Locate the cell with the specified text and output its (x, y) center coordinate. 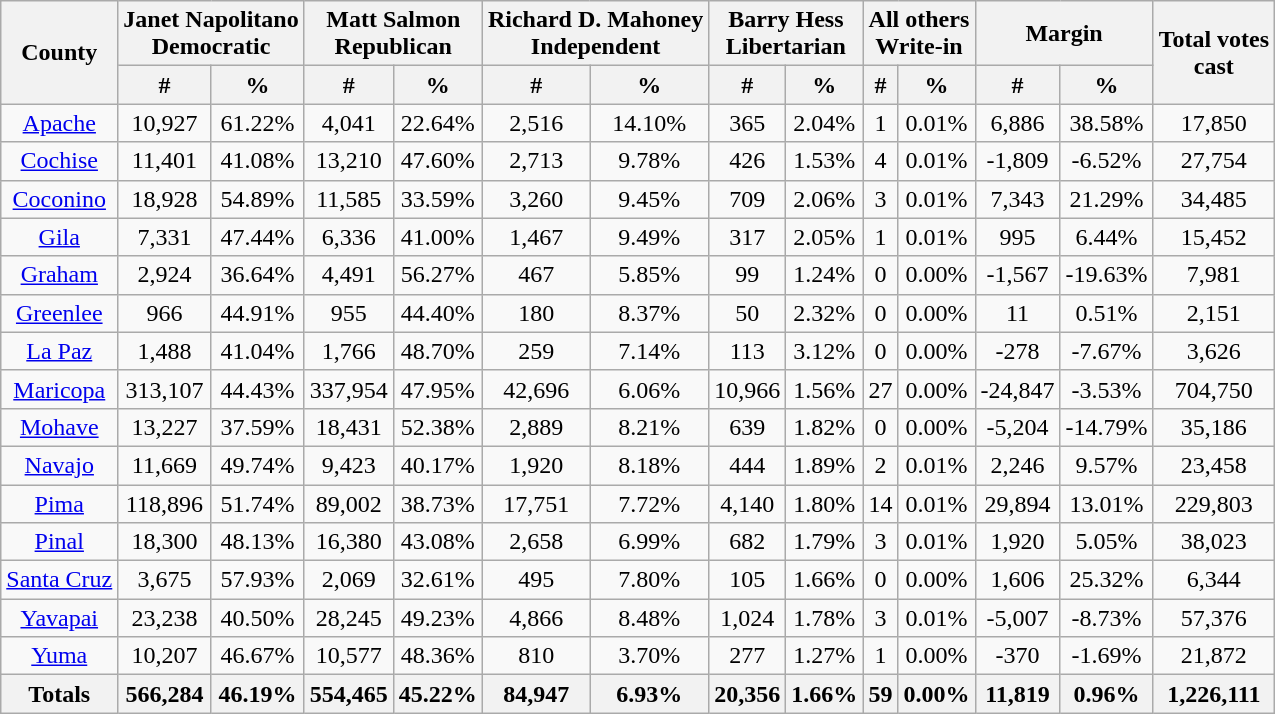
2,516 (536, 123)
44.91% (258, 313)
Margin (1064, 34)
42,696 (536, 389)
25.32% (1106, 580)
1.78% (824, 618)
57,376 (1214, 618)
495 (536, 580)
41.04% (258, 351)
-370 (1018, 656)
Pima (60, 503)
8.48% (650, 618)
10,966 (748, 389)
7.80% (650, 580)
-24,847 (1018, 389)
18,431 (348, 427)
34,485 (1214, 199)
-5,007 (1018, 618)
52.38% (438, 427)
3,260 (536, 199)
46.67% (258, 656)
444 (748, 465)
1,467 (536, 237)
2,924 (164, 275)
38.73% (438, 503)
5.05% (1106, 542)
-1,567 (1018, 275)
18,300 (164, 542)
8.21% (650, 427)
9.45% (650, 199)
7,343 (1018, 199)
40.17% (438, 465)
-6.52% (1106, 161)
2.05% (824, 237)
38,023 (1214, 542)
Richard D. MahoneyIndependent (595, 34)
Graham (60, 275)
14 (880, 503)
-19.63% (1106, 275)
6.06% (650, 389)
1.82% (824, 427)
11,819 (1018, 694)
36.64% (258, 275)
-1.69% (1106, 656)
3,675 (164, 580)
11 (1018, 313)
40.50% (258, 618)
33.59% (438, 199)
3.70% (650, 656)
47.60% (438, 161)
47.44% (258, 237)
Yuma (60, 656)
8.37% (650, 313)
467 (536, 275)
0.51% (1106, 313)
61.22% (258, 123)
554,465 (348, 694)
1,024 (748, 618)
9.57% (1106, 465)
23,458 (1214, 465)
2.04% (824, 123)
1.24% (824, 275)
180 (536, 313)
50 (748, 313)
27 (880, 389)
277 (748, 656)
2,889 (536, 427)
1.56% (824, 389)
59 (880, 694)
-1,809 (1018, 161)
14.10% (650, 123)
1,766 (348, 351)
16,380 (348, 542)
Janet NapolitanoDemocratic (211, 34)
1.27% (824, 656)
426 (748, 161)
10,577 (348, 656)
337,954 (348, 389)
Cochise (60, 161)
La Paz (60, 351)
3,626 (1214, 351)
1.79% (824, 542)
8.18% (650, 465)
48.36% (438, 656)
4 (880, 161)
1.80% (824, 503)
10,207 (164, 656)
Coconino (60, 199)
-7.67% (1106, 351)
113 (748, 351)
6,336 (348, 237)
13,210 (348, 161)
6.93% (650, 694)
Totals (60, 694)
17,850 (1214, 123)
44.43% (258, 389)
313,107 (164, 389)
118,896 (164, 503)
5.85% (650, 275)
15,452 (1214, 237)
0.96% (1106, 694)
49.23% (438, 618)
44.40% (438, 313)
259 (536, 351)
9,423 (348, 465)
1,226,111 (1214, 694)
Yavapai (60, 618)
Greenlee (60, 313)
966 (164, 313)
704,750 (1214, 389)
4,140 (748, 503)
43.08% (438, 542)
3.12% (824, 351)
22.64% (438, 123)
4,866 (536, 618)
56.27% (438, 275)
995 (1018, 237)
Mohave (60, 427)
6,886 (1018, 123)
48.70% (438, 351)
365 (748, 123)
2,713 (536, 161)
6.99% (650, 542)
Apache (60, 123)
682 (748, 542)
2,246 (1018, 465)
18,928 (164, 199)
955 (348, 313)
Navajo (60, 465)
46.19% (258, 694)
709 (748, 199)
County (60, 52)
810 (536, 656)
47.95% (438, 389)
317 (748, 237)
49.74% (258, 465)
7,331 (164, 237)
11,585 (348, 199)
2,658 (536, 542)
-8.73% (1106, 618)
20,356 (748, 694)
29,894 (1018, 503)
21,872 (1214, 656)
Maricopa (60, 389)
54.89% (258, 199)
2 (880, 465)
2.06% (824, 199)
-3.53% (1106, 389)
7.14% (650, 351)
37.59% (258, 427)
35,186 (1214, 427)
4,041 (348, 123)
45.22% (438, 694)
41.08% (258, 161)
38.58% (1106, 123)
23,238 (164, 618)
13,227 (164, 427)
17,751 (536, 503)
Pinal (60, 542)
99 (748, 275)
9.78% (650, 161)
1,488 (164, 351)
13.01% (1106, 503)
9.49% (650, 237)
27,754 (1214, 161)
28,245 (348, 618)
105 (748, 580)
57.93% (258, 580)
11,401 (164, 161)
1.53% (824, 161)
32.61% (438, 580)
10,927 (164, 123)
Matt SalmonRepublican (393, 34)
1,606 (1018, 580)
6.44% (1106, 237)
6,344 (1214, 580)
-5,204 (1018, 427)
229,803 (1214, 503)
566,284 (164, 694)
-278 (1018, 351)
2,151 (1214, 313)
7,981 (1214, 275)
89,002 (348, 503)
84,947 (536, 694)
Santa Cruz (60, 580)
2,069 (348, 580)
Barry HessLibertarian (786, 34)
1.89% (824, 465)
639 (748, 427)
21.29% (1106, 199)
Gila (60, 237)
7.72% (650, 503)
2.32% (824, 313)
Total votescast (1214, 52)
All others Write-in (919, 34)
48.13% (258, 542)
41.00% (438, 237)
-14.79% (1106, 427)
4,491 (348, 275)
11,669 (164, 465)
51.74% (258, 503)
